Find where the given text appears and provide that cell's center as (X, Y) coordinate. 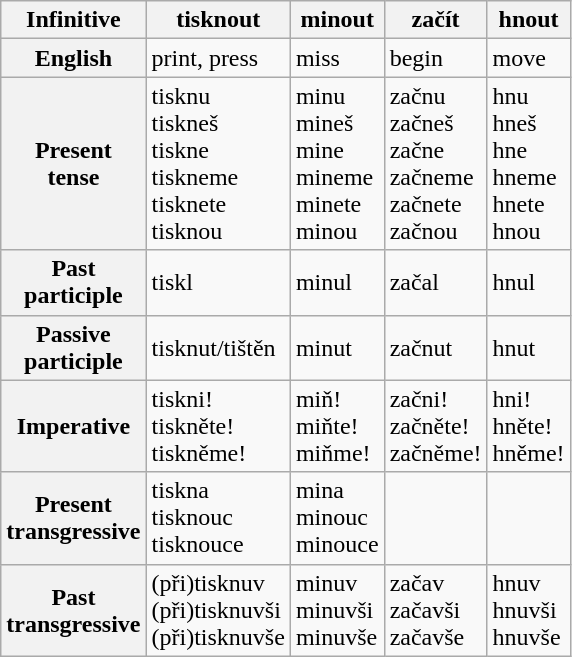
hnut (528, 348)
začít (436, 20)
hnuhnešhnehnemehnetehnou (528, 164)
minaminoucminouce (337, 518)
Pasttransgressive (74, 610)
Imperative (74, 426)
minut (337, 348)
move (528, 58)
begin (436, 58)
hnul (528, 282)
začnuzačnešzačnezačnemezačnetezačnou (436, 164)
tisknatisknouctisknouce (218, 518)
(při)tisknuv(při)tisknuvši(při)tisknuvše (218, 610)
tisknout (218, 20)
minul (337, 282)
English (74, 58)
hnout (528, 20)
minuminešmineminememineteminou (337, 164)
tisknut/tištěn (218, 348)
tisknutiskneštisknetisknemetisknetetisknou (218, 164)
minuvminuvšiminuvše (337, 610)
Presenttense (74, 164)
print, press (218, 58)
hnuvhnuvšihnuvše (528, 610)
Pastparticiple (74, 282)
začni!začněte!začněme! (436, 426)
tiskl (218, 282)
minout (337, 20)
Infinitive (74, 20)
Passiveparticiple (74, 348)
miň!miňte!miňme! (337, 426)
miss (337, 58)
začal (436, 282)
začavzačavšizačavše (436, 610)
hni!hněte!hněme! (528, 426)
začnut (436, 348)
tiskni!tiskněte!tiskněme! (218, 426)
Presenttransgressive (74, 518)
